Identify which cell holds the provided text, then report its [x, y] central coordinate. 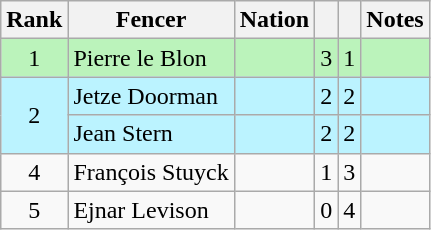
Ejnar Levison [151, 210]
Pierre le Blon [151, 58]
Notes [395, 20]
5 [34, 210]
François Stuyck [151, 172]
Fencer [151, 20]
0 [326, 210]
Rank [34, 20]
Nation [274, 20]
Jetze Doorman [151, 96]
Jean Stern [151, 134]
